Identify which cell holds the provided text, then report its (x, y) central coordinate. 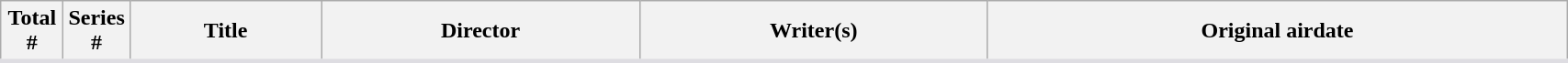
Original airdate (1277, 31)
Total# (32, 31)
Series# (96, 31)
Director (480, 31)
Title (226, 31)
Writer(s) (814, 31)
